Extract the [X, Y] coordinate from the center of the cell holding the provided text.  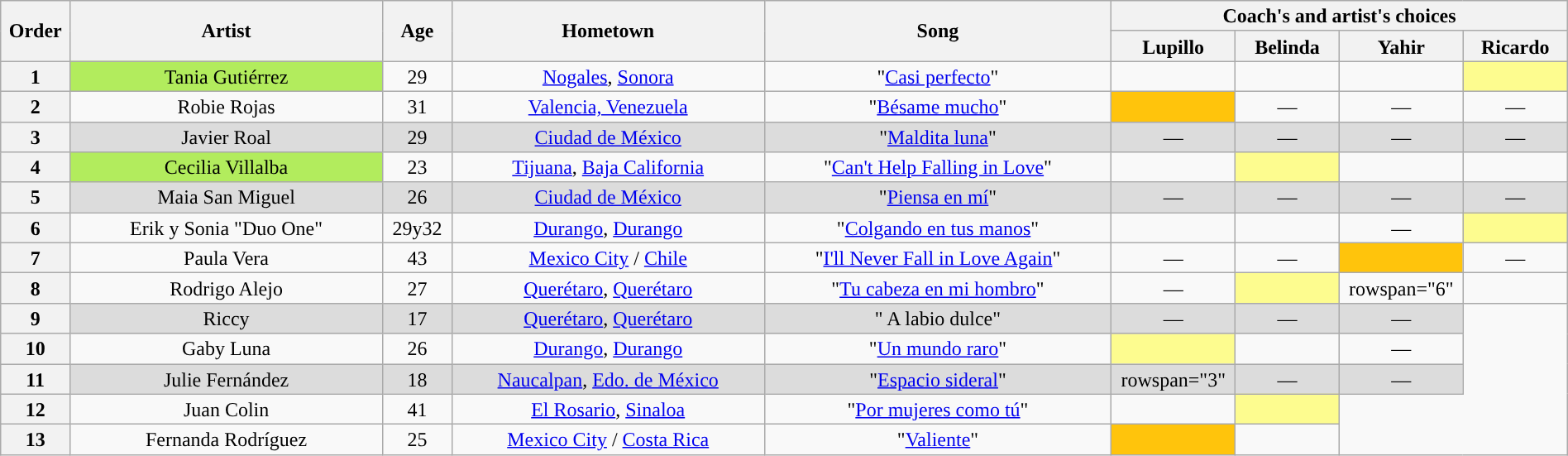
13 [36, 440]
Erik y Sonia "Duo One" [227, 228]
"Un mundo raro" [938, 349]
"Bésame mucho" [938, 106]
Mexico City / Costa Rica [608, 440]
Nogales, Sonora [608, 76]
"I'll Never Fall in Love Again" [938, 258]
Paula Vera [227, 258]
" A labio dulce" [938, 318]
43 [417, 258]
"Valiente" [938, 440]
"Colgando en tus manos" [938, 228]
Gaby Luna [227, 349]
Tijuana, Baja California [608, 167]
Tania Gutiérrez [227, 76]
25 [417, 440]
rowspan="6" [1401, 288]
Cecilia Villalba [227, 167]
"Piensa en mí" [938, 197]
23 [417, 167]
Hometown [608, 31]
Naucalpan, Edo. de México [608, 379]
Song [938, 31]
Order [36, 31]
"Tu cabeza en mi hombro" [938, 288]
41 [417, 409]
Belinda [1288, 46]
Riccy [227, 318]
8 [36, 288]
Julie Fernández [227, 379]
Fernanda Rodríguez [227, 440]
27 [417, 288]
"Maldita luna" [938, 137]
El Rosario, Sinaloa [608, 409]
3 [36, 137]
Maia San Miguel [227, 197]
Juan Colin [227, 409]
Mexico City / Chile [608, 258]
Rodrigo Alejo [227, 288]
6 [36, 228]
29y32 [417, 228]
31 [417, 106]
1 [36, 76]
rowspan="3" [1174, 379]
9 [36, 318]
11 [36, 379]
Coach's and artist's choices [1340, 17]
12 [36, 409]
Ricardo [1515, 46]
Javier Roal [227, 137]
Artist [227, 31]
5 [36, 197]
18 [417, 379]
"Can't Help Falling in Love" [938, 167]
Robie Rojas [227, 106]
Yahir [1401, 46]
Valencia, Venezuela [608, 106]
"Por mujeres como tú" [938, 409]
4 [36, 167]
Lupillo [1174, 46]
"Espacio sideral" [938, 379]
17 [417, 318]
2 [36, 106]
7 [36, 258]
10 [36, 349]
Age [417, 31]
"Casi perfecto" [938, 76]
